Return the (X, Y) coordinate for the center point of the cell that contains the specified text.  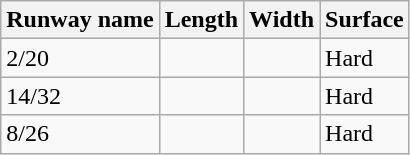
Length (201, 20)
Surface (365, 20)
14/32 (80, 96)
Width (282, 20)
2/20 (80, 58)
8/26 (80, 134)
Runway name (80, 20)
